Pinpoint the cell where the given text exists, returning its (X, Y) midpoint coordinate. 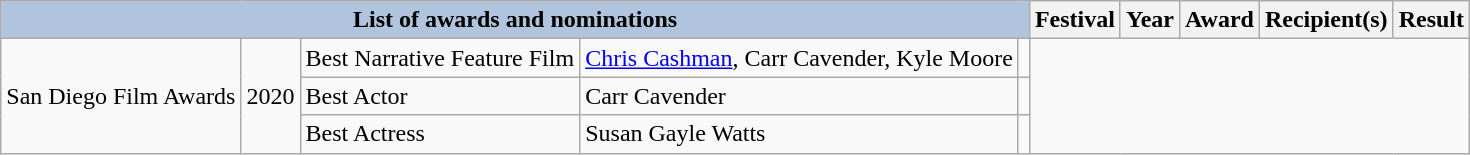
Award (1219, 20)
List of awards and nominations (516, 20)
Festival (1074, 20)
San Diego Film Awards (121, 96)
Carr Cavender (800, 96)
Susan Gayle Watts (800, 134)
Year (1150, 20)
2020 (270, 96)
Result (1431, 20)
Chris Cashman, Carr Cavender, Kyle Moore (800, 58)
Best Actor (440, 96)
Best Actress (440, 134)
Best Narrative Feature Film (440, 58)
Recipient(s) (1326, 20)
